Locate the cell with the specified text and output its (X, Y) center coordinate. 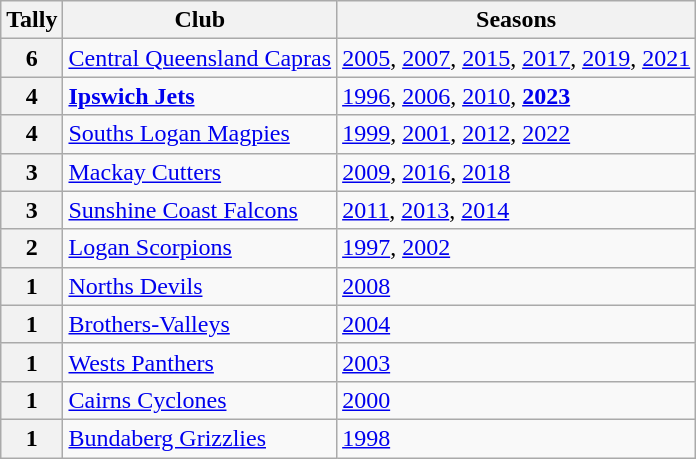
Mackay Cutters (200, 172)
Ipswich Jets (200, 96)
Brothers-Valleys (200, 324)
2000 (516, 400)
2009, 2016, 2018 (516, 172)
Central Queensland Capras (200, 58)
Souths Logan Magpies (200, 134)
Sunshine Coast Falcons (200, 210)
2011, 2013, 2014 (516, 210)
Bundaberg Grizzlies (200, 438)
6 (32, 58)
Logan Scorpions (200, 248)
2008 (516, 286)
2004 (516, 324)
Cairns Cyclones (200, 400)
1996, 2006, 2010, 2023 (516, 96)
1997, 2002 (516, 248)
Club (200, 20)
2005, 2007, 2015, 2017, 2019, 2021 (516, 58)
Wests Panthers (200, 362)
Tally (32, 20)
Seasons (516, 20)
1999, 2001, 2012, 2022 (516, 134)
1998 (516, 438)
2003 (516, 362)
Norths Devils (200, 286)
2 (32, 248)
